Determine the (x, y) coordinate at the center of the cell enclosing the given text.  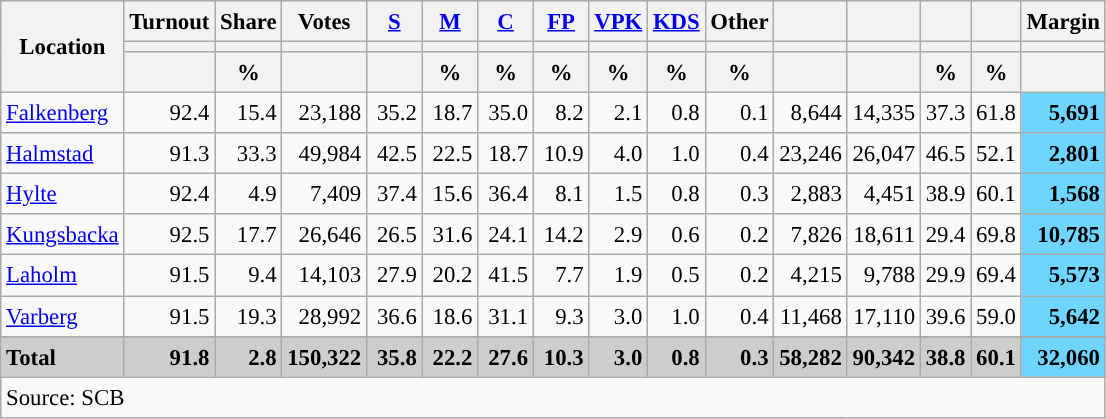
19.3 (248, 316)
35.0 (506, 114)
15.4 (248, 114)
0.1 (740, 114)
91.3 (170, 154)
69.8 (996, 234)
17,110 (884, 316)
9,788 (884, 276)
Halmstad (62, 154)
0.5 (676, 276)
15.6 (450, 194)
49,984 (324, 154)
42.5 (395, 154)
14,335 (884, 114)
24.1 (506, 234)
36.6 (395, 316)
Share (248, 22)
18,611 (884, 234)
35.2 (395, 114)
61.8 (996, 114)
91.8 (170, 356)
9.3 (561, 316)
7,409 (324, 194)
20.2 (450, 276)
7.7 (561, 276)
Source: SCB (554, 398)
5,573 (1063, 276)
10.3 (561, 356)
Location (62, 47)
59.0 (996, 316)
22.5 (450, 154)
36.4 (506, 194)
23,188 (324, 114)
37.4 (395, 194)
18.6 (450, 316)
92.5 (170, 234)
4,215 (810, 276)
17.7 (248, 234)
8,644 (810, 114)
10,785 (1063, 234)
58,282 (810, 356)
Other (740, 22)
1.5 (618, 194)
8.2 (561, 114)
FP (561, 22)
14,103 (324, 276)
41.5 (506, 276)
Turnout (170, 22)
31.1 (506, 316)
29.4 (945, 234)
27.9 (395, 276)
52.1 (996, 154)
90,342 (884, 356)
5,642 (1063, 316)
9.4 (248, 276)
28,992 (324, 316)
22.2 (450, 356)
Falkenberg (62, 114)
Hylte (62, 194)
46.5 (945, 154)
Total (62, 356)
14.2 (561, 234)
26.5 (395, 234)
Varberg (62, 316)
4,451 (884, 194)
33.3 (248, 154)
10.9 (561, 154)
23,246 (810, 154)
1,568 (1063, 194)
38.9 (945, 194)
Votes (324, 22)
29.9 (945, 276)
38.8 (945, 356)
11,468 (810, 316)
26,646 (324, 234)
69.4 (996, 276)
150,322 (324, 356)
S (395, 22)
31.6 (450, 234)
KDS (676, 22)
Laholm (62, 276)
VPK (618, 22)
2.1 (618, 114)
1.9 (618, 276)
7,826 (810, 234)
4.0 (618, 154)
27.6 (506, 356)
26,047 (884, 154)
Kungsbacka (62, 234)
C (506, 22)
32,060 (1063, 356)
2,801 (1063, 154)
0.6 (676, 234)
4.9 (248, 194)
37.3 (945, 114)
5,691 (1063, 114)
35.8 (395, 356)
2.9 (618, 234)
2,883 (810, 194)
Margin (1063, 22)
39.6 (945, 316)
2.8 (248, 356)
M (450, 22)
8.1 (561, 194)
